Detect which cell encompasses the target text, then output its (x, y) center coordinate. 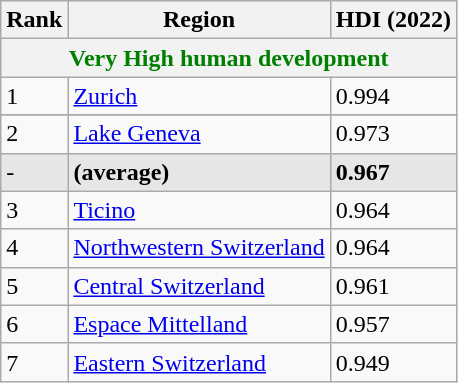
Northwestern Switzerland (199, 248)
0.973 (393, 134)
Region (199, 20)
0.961 (393, 286)
- (34, 172)
3 (34, 210)
Eastern Switzerland (199, 362)
5 (34, 286)
0.949 (393, 362)
0.957 (393, 324)
0.967 (393, 172)
0.994 (393, 96)
Very High human development (229, 58)
2 (34, 134)
(average) (199, 172)
4 (34, 248)
6 (34, 324)
1 (34, 96)
Zurich (199, 96)
Lake Geneva (199, 134)
Ticino (199, 210)
7 (34, 362)
Espace Mittelland (199, 324)
Rank (34, 20)
HDI (2022) (393, 20)
Central Switzerland (199, 286)
